Identify which cell holds the provided text, then report its (X, Y) central coordinate. 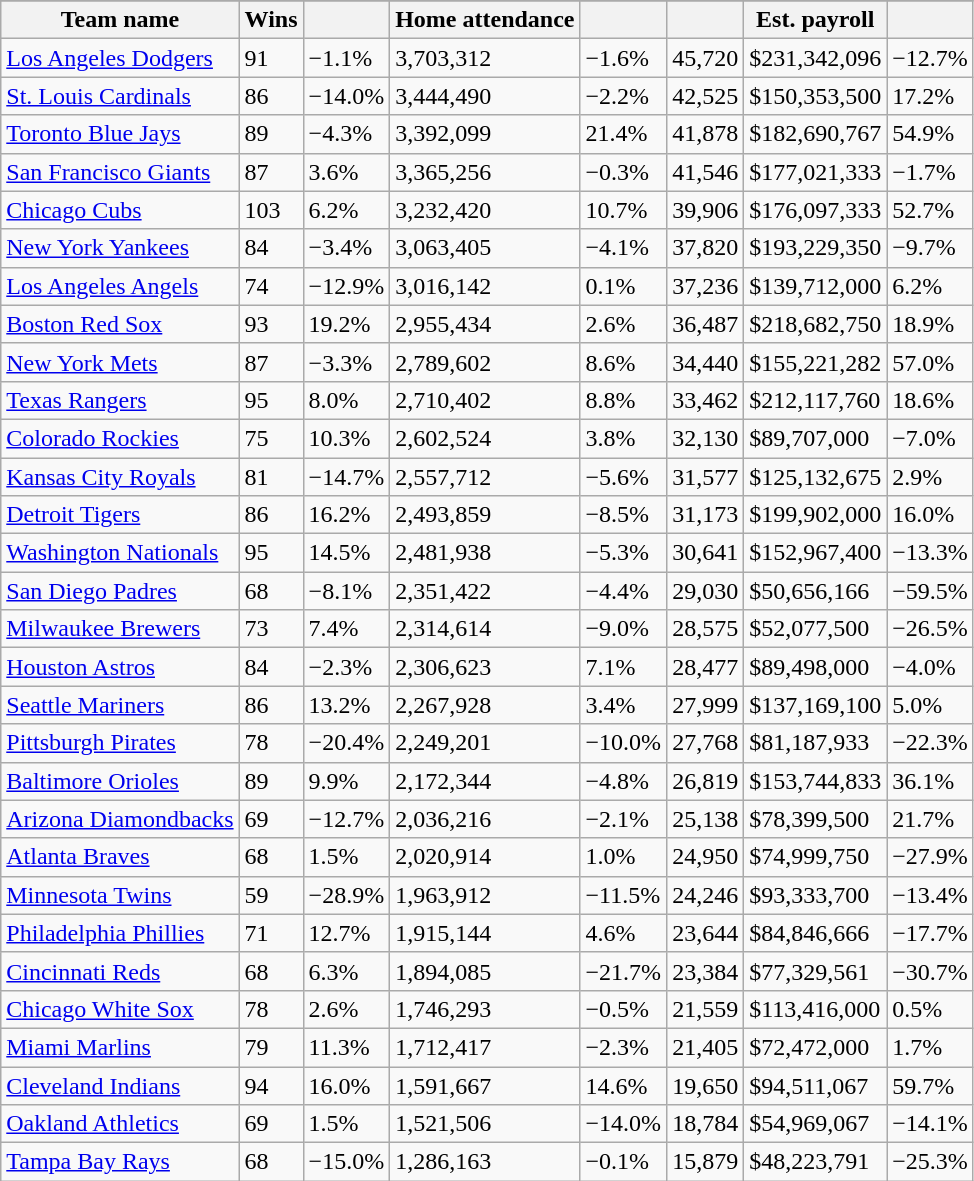
$74,999,750 (816, 857)
$182,690,767 (816, 134)
Milwaukee Brewers (120, 629)
$153,744,833 (816, 781)
2,789,602 (485, 362)
−8.5% (624, 515)
Chicago White Sox (120, 1009)
Kansas City Royals (120, 477)
Home attendance (485, 20)
−1.1% (346, 58)
Cleveland Indians (120, 1085)
Houston Astros (120, 667)
2,493,859 (485, 515)
17.2% (930, 96)
28,477 (706, 667)
52.7% (930, 210)
2,306,623 (485, 667)
3,016,142 (485, 286)
−4.4% (624, 591)
25,138 (706, 819)
−13.4% (930, 895)
12.7% (346, 933)
26,819 (706, 781)
1,591,667 (485, 1085)
−14.7% (346, 477)
18,784 (706, 1124)
24,246 (706, 895)
−3.4% (346, 248)
73 (271, 629)
19,650 (706, 1085)
3,444,490 (485, 96)
Philadelphia Phillies (120, 933)
$72,472,000 (816, 1047)
3,365,256 (485, 172)
41,546 (706, 172)
$48,223,791 (816, 1162)
19.2% (346, 324)
Team name (120, 20)
21.7% (930, 819)
75 (271, 438)
36,487 (706, 324)
79 (271, 1047)
13.2% (346, 705)
27,768 (706, 743)
30,641 (706, 553)
−14.1% (930, 1124)
37,820 (706, 248)
$139,712,000 (816, 286)
1,894,085 (485, 971)
21,405 (706, 1047)
−4.3% (346, 134)
$152,967,400 (816, 553)
Washington Nationals (120, 553)
37,236 (706, 286)
−11.5% (624, 895)
2,314,614 (485, 629)
9.9% (346, 781)
Los Angeles Angels (120, 286)
Seattle Mariners (120, 705)
Texas Rangers (120, 400)
−4.0% (930, 667)
Oakland Athletics (120, 1124)
−0.5% (624, 1009)
Colorado Rockies (120, 438)
−28.9% (346, 895)
$218,682,750 (816, 324)
81 (271, 477)
$113,416,000 (816, 1009)
3,703,312 (485, 58)
1,746,293 (485, 1009)
57.0% (930, 362)
10.7% (624, 210)
8.6% (624, 362)
−8.1% (346, 591)
−0.1% (624, 1162)
$176,097,333 (816, 210)
2,172,344 (485, 781)
$81,187,933 (816, 743)
74 (271, 286)
11.3% (346, 1047)
28,575 (706, 629)
3,392,099 (485, 134)
2,036,216 (485, 819)
2,602,524 (485, 438)
45,720 (706, 58)
−26.5% (930, 629)
2,351,422 (485, 591)
1,286,163 (485, 1162)
$193,229,350 (816, 248)
2,481,938 (485, 553)
$77,329,561 (816, 971)
1.0% (624, 857)
7.1% (624, 667)
2,267,928 (485, 705)
59.7% (930, 1085)
8.0% (346, 400)
10.3% (346, 438)
24,950 (706, 857)
23,384 (706, 971)
71 (271, 933)
Cincinnati Reds (120, 971)
−4.8% (624, 781)
−13.3% (930, 553)
3.8% (624, 438)
−25.3% (930, 1162)
−7.0% (930, 438)
−5.6% (624, 477)
−4.1% (624, 248)
1,712,417 (485, 1047)
8.8% (624, 400)
−27.9% (930, 857)
2.9% (930, 477)
59 (271, 895)
Arizona Diamondbacks (120, 819)
Detroit Tigers (120, 515)
93 (271, 324)
New York Mets (120, 362)
Toronto Blue Jays (120, 134)
2,955,434 (485, 324)
Los Angeles Dodgers (120, 58)
−9.7% (930, 248)
−30.7% (930, 971)
0.1% (624, 286)
41,878 (706, 134)
Atlanta Braves (120, 857)
32,130 (706, 438)
2,020,914 (485, 857)
Miami Marlins (120, 1047)
$177,021,333 (816, 172)
−22.3% (930, 743)
$78,399,500 (816, 819)
21.4% (624, 134)
−9.0% (624, 629)
Minnesota Twins (120, 895)
3.6% (346, 172)
$54,969,067 (816, 1124)
−1.6% (624, 58)
Tampa Bay Rays (120, 1162)
42,525 (706, 96)
$50,656,166 (816, 591)
5.0% (930, 705)
103 (271, 210)
27,999 (706, 705)
1,915,144 (485, 933)
$89,498,000 (816, 667)
$84,846,666 (816, 933)
3.4% (624, 705)
$212,117,760 (816, 400)
−17.7% (930, 933)
Boston Red Sox (120, 324)
1,963,912 (485, 895)
33,462 (706, 400)
−2.2% (624, 96)
31,577 (706, 477)
34,440 (706, 362)
$199,902,000 (816, 515)
$52,077,500 (816, 629)
−2.1% (624, 819)
Est. payroll (816, 20)
15,879 (706, 1162)
3,063,405 (485, 248)
−10.0% (624, 743)
−1.7% (930, 172)
2,557,712 (485, 477)
0.5% (930, 1009)
94 (271, 1085)
14.6% (624, 1085)
−3.3% (346, 362)
−21.7% (624, 971)
−15.0% (346, 1162)
Chicago Cubs (120, 210)
$231,342,096 (816, 58)
1,521,506 (485, 1124)
14.5% (346, 553)
New York Yankees (120, 248)
$150,353,500 (816, 96)
−59.5% (930, 591)
−12.9% (346, 286)
3,232,420 (485, 210)
$89,707,000 (816, 438)
29,030 (706, 591)
31,173 (706, 515)
$93,333,700 (816, 895)
Baltimore Orioles (120, 781)
18.6% (930, 400)
7.4% (346, 629)
16.2% (346, 515)
St. Louis Cardinals (120, 96)
21,559 (706, 1009)
1.7% (930, 1047)
6.3% (346, 971)
−5.3% (624, 553)
18.9% (930, 324)
39,906 (706, 210)
Pittsburgh Pirates (120, 743)
2,249,201 (485, 743)
San Diego Padres (120, 591)
Wins (271, 20)
2,710,402 (485, 400)
San Francisco Giants (120, 172)
−20.4% (346, 743)
−0.3% (624, 172)
$137,169,100 (816, 705)
36.1% (930, 781)
$155,221,282 (816, 362)
$125,132,675 (816, 477)
91 (271, 58)
$94,511,067 (816, 1085)
54.9% (930, 134)
4.6% (624, 933)
23,644 (706, 933)
